Find where the given text appears and provide that cell's center as [x, y] coordinate. 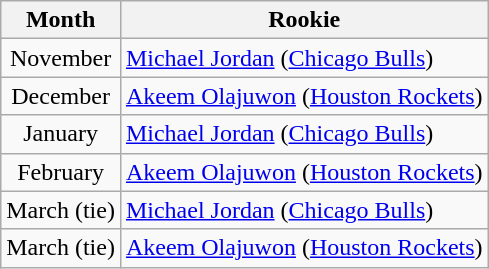
Month [61, 20]
February [61, 172]
December [61, 96]
Rookie [304, 20]
January [61, 134]
November [61, 58]
